Search for the cell housing the specified text and yield its [X, Y] center coordinate. 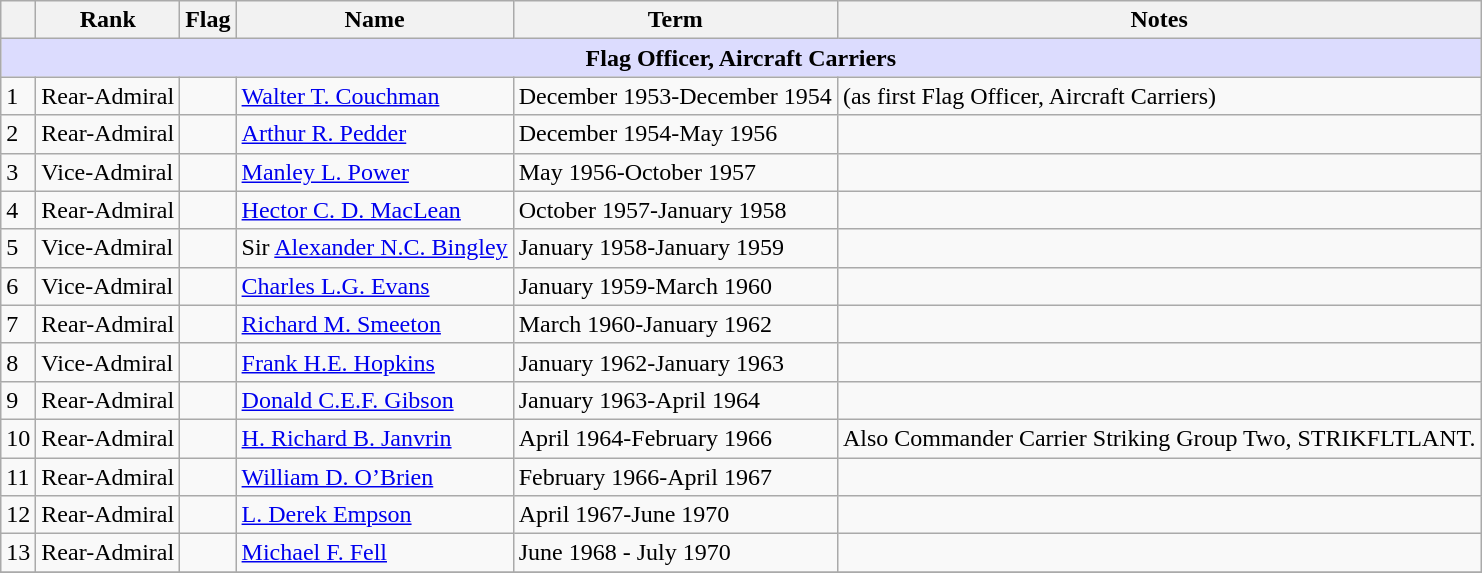
Name [374, 20]
Term [675, 20]
Frank H.E. Hopkins [374, 362]
Rank [108, 20]
H. Richard B. Janvrin [374, 438]
Sir Alexander N.C. Bingley [374, 248]
January 1963-April 1964 [675, 400]
9 [18, 400]
March 1960-January 1962 [675, 324]
4 [18, 210]
May 1956-October 1957 [675, 172]
Richard M. Smeeton [374, 324]
Hector C. D. MacLean [374, 210]
13 [18, 553]
April 1964-February 1966 [675, 438]
Charles L.G. Evans [374, 286]
Arthur R. Pedder [374, 134]
June 1968 - July 1970 [675, 553]
11 [18, 477]
January 1959-March 1960 [675, 286]
Notes [1159, 20]
April 1967-June 1970 [675, 515]
6 [18, 286]
William D. O’Brien [374, 477]
February 1966-April 1967 [675, 477]
Walter T. Couchman [374, 96]
12 [18, 515]
7 [18, 324]
January 1962-January 1963 [675, 362]
Flag Officer, Aircraft Carriers [741, 58]
Michael F. Fell [374, 553]
Donald C.E.F. Gibson [374, 400]
December 1953-December 1954 [675, 96]
Also Commander Carrier Striking Group Two, STRIKFLTLANT. [1159, 438]
January 1958-January 1959 [675, 248]
3 [18, 172]
October 1957-January 1958 [675, 210]
8 [18, 362]
Manley L. Power [374, 172]
1 [18, 96]
Flag [208, 20]
2 [18, 134]
L. Derek Empson [374, 515]
10 [18, 438]
December 1954-May 1956 [675, 134]
5 [18, 248]
(as first Flag Officer, Aircraft Carriers) [1159, 96]
